Output the (X, Y) coordinate of the center of the cell containing the given text.  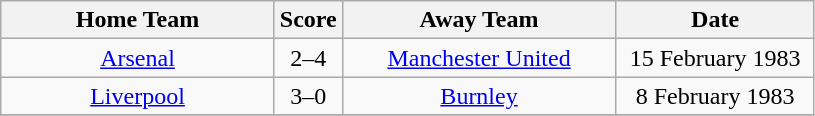
Arsenal (138, 58)
8 February 1983 (716, 96)
Away Team (479, 20)
2–4 (308, 58)
15 February 1983 (716, 58)
Date (716, 20)
Liverpool (138, 96)
Home Team (138, 20)
Score (308, 20)
3–0 (308, 96)
Manchester United (479, 58)
Burnley (479, 96)
